Return the (x, y) coordinate for the center point of the cell that contains the specified text.  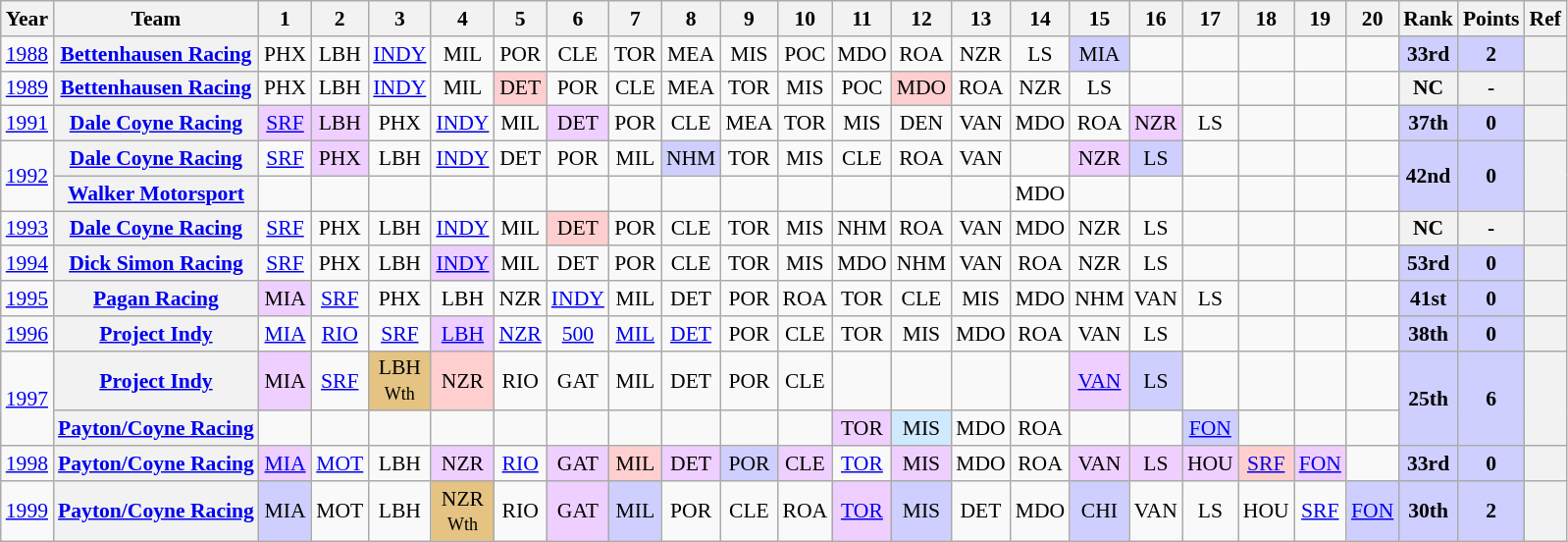
1998 (27, 463)
1989 (27, 88)
1 (285, 19)
1995 (27, 298)
10 (805, 19)
DEN (922, 124)
25th (1429, 399)
Rank (1429, 19)
19 (1321, 19)
1997 (27, 399)
Pagan Racing (156, 298)
12 (922, 19)
1993 (27, 229)
1992 (27, 177)
17 (1211, 19)
Ref (1545, 19)
5 (520, 19)
9 (749, 19)
13 (981, 19)
NZRWth (462, 511)
1991 (27, 124)
8 (691, 19)
Year (27, 19)
Walker Motorsport (156, 193)
Team (156, 19)
14 (1040, 19)
1996 (27, 334)
CHI (1099, 511)
4 (462, 19)
1988 (27, 54)
20 (1372, 19)
500 (578, 334)
38th (1429, 334)
42nd (1429, 177)
16 (1156, 19)
1994 (27, 264)
11 (862, 19)
41st (1429, 298)
15 (1099, 19)
Points (1491, 19)
7 (636, 19)
53rd (1429, 264)
LBHWth (399, 381)
3 (399, 19)
1999 (27, 511)
30th (1429, 511)
Dick Simon Racing (156, 264)
18 (1266, 19)
37th (1429, 124)
